For the text-containing cell, return its midpoint in [X, Y] coordinate format. 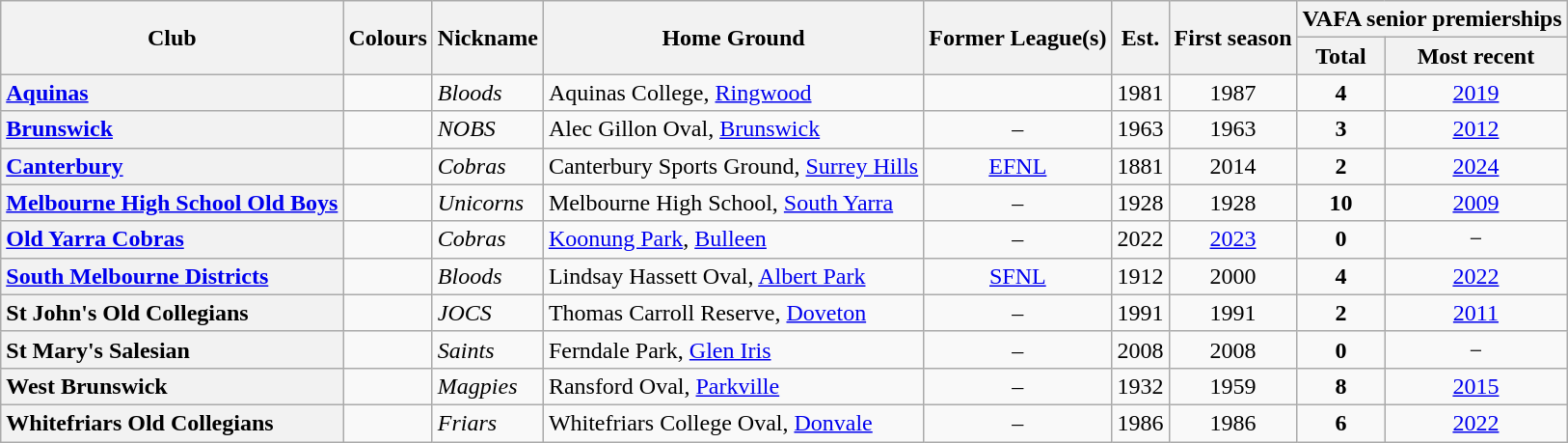
Melbourne High School, South Yarra [733, 203]
St Mary's Salesian [172, 349]
Melbourne High School Old Boys [172, 203]
JOCS [488, 313]
2011 [1475, 313]
Alec Gillon Oval, Brunswick [733, 129]
EFNL [1018, 166]
1881 [1140, 166]
8 [1340, 386]
6 [1340, 423]
Magpies [488, 386]
Ransford Oval, Parkville [733, 386]
1987 [1232, 93]
Brunswick [172, 129]
Ferndale Park, Glen Iris [733, 349]
Colours [388, 38]
1981 [1140, 93]
2012 [1475, 129]
Friars [488, 423]
1912 [1140, 276]
St John's Old Collegians [172, 313]
Est. [1140, 38]
South Melbourne Districts [172, 276]
2019 [1475, 93]
2000 [1232, 276]
Aquinas [172, 93]
First season [1232, 38]
1959 [1232, 386]
NOBS [488, 129]
Canterbury [172, 166]
Lindsay Hassett Oval, Albert Park [733, 276]
2014 [1232, 166]
10 [1340, 203]
Thomas Carroll Reserve, Doveton [733, 313]
Canterbury Sports Ground, Surrey Hills [733, 166]
Whitefriars Old Collegians [172, 423]
VAFA senior premierships [1432, 19]
SFNL [1018, 276]
Whitefriars College Oval, Donvale [733, 423]
Aquinas College, Ringwood [733, 93]
Home Ground [733, 38]
Unicorns [488, 203]
Nickname [488, 38]
2024 [1475, 166]
2009 [1475, 203]
1932 [1140, 386]
Koonung Park, Bulleen [733, 239]
Former League(s) [1018, 38]
2015 [1475, 386]
Club [172, 38]
Most recent [1475, 56]
West Brunswick [172, 386]
Total [1340, 56]
Saints [488, 349]
3 [1340, 129]
Old Yarra Cobras [172, 239]
2023 [1232, 239]
